Determine the [x, y] coordinate at the center of the cell enclosing the given text.  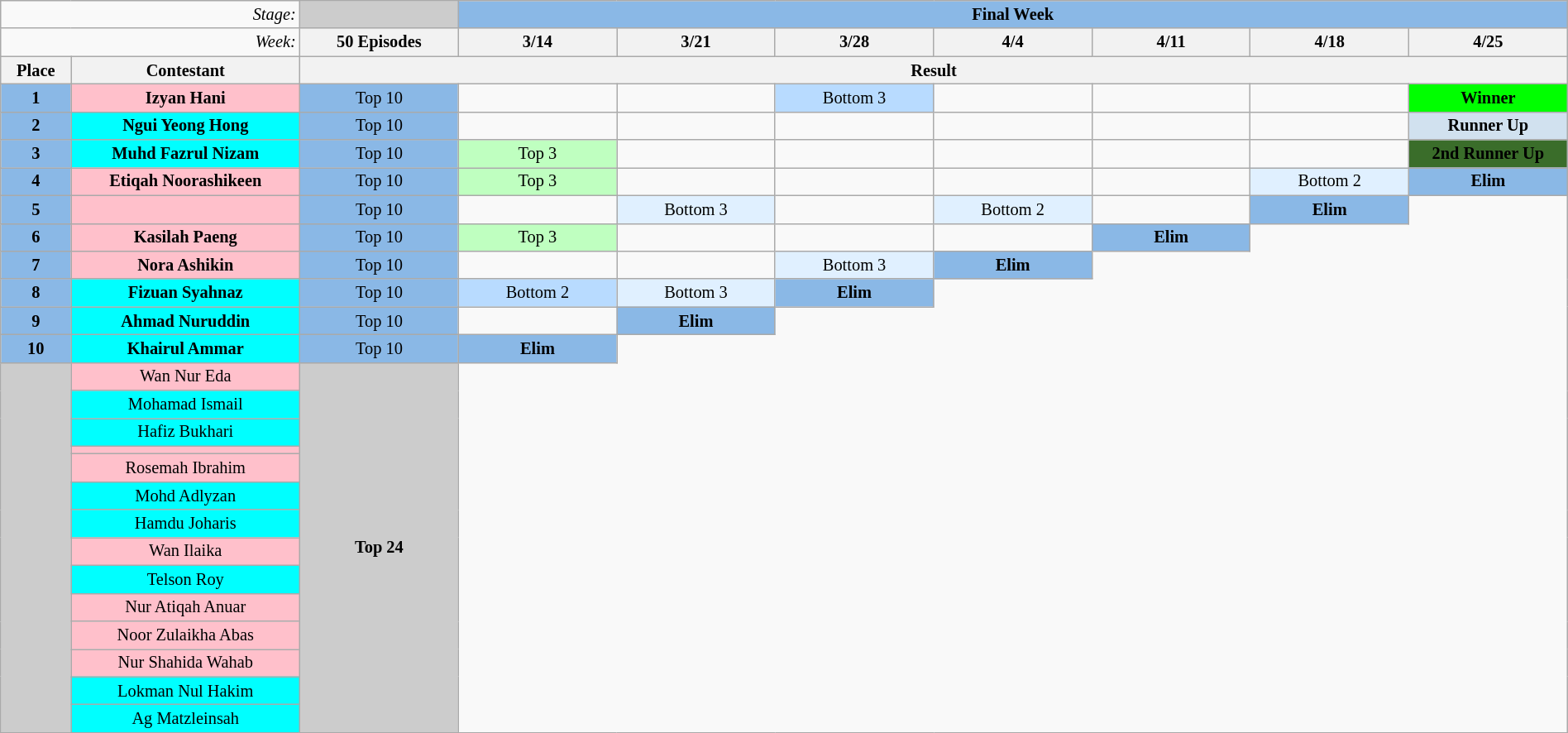
10 [36, 348]
Telson Roy [185, 579]
Result [935, 70]
Place [36, 70]
Nur Shahida Wahab [185, 663]
Ahmad Nuruddin [185, 321]
Contestant [185, 70]
5 [36, 209]
Runner Up [1488, 126]
Noor Zulaikha Abas [185, 635]
Ngui Yeong Hong [185, 126]
6 [36, 237]
50 Episodes [380, 42]
Stage: [151, 14]
3/21 [696, 42]
Lokman Nul Hakim [185, 691]
Wan Nur Eda [185, 376]
Hamdu Joharis [185, 524]
Rosemah Ibrahim [185, 467]
Fizuan Syahnaz [185, 293]
3/14 [538, 42]
4/25 [1488, 42]
7 [36, 265]
1 [36, 98]
Mohd Adlyzan [185, 496]
Etiqah Noorashikeen [185, 181]
3/28 [854, 42]
Wan Ilaika [185, 551]
Nur Atiqah Anuar [185, 607]
Nora Ashikin [185, 265]
Final Week [1012, 14]
Hafiz Bukhari [185, 432]
4/4 [1013, 42]
Ag Matzleinsah [185, 718]
Winner [1488, 98]
9 [36, 321]
2 [36, 126]
4/11 [1171, 42]
2nd Runner Up [1488, 154]
Mohamad Ismail [185, 405]
4 [36, 181]
8 [36, 293]
Kasilah Paeng [185, 237]
3 [36, 154]
Khairul Ammar [185, 348]
Muhd Fazrul Nizam [185, 154]
4/18 [1330, 42]
Izyan Hani [185, 98]
Top 24 [380, 548]
Week: [151, 42]
